Locate the cell with the specified text and output its (X, Y) center coordinate. 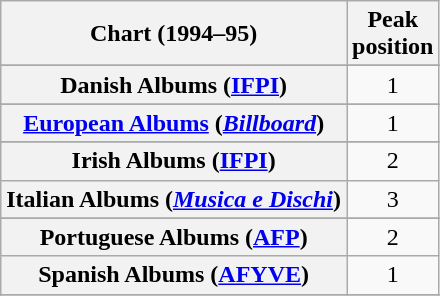
Portuguese Albums (AFP) (174, 237)
Danish Albums (IFPI) (174, 85)
European Albums (Billboard) (174, 123)
Spanish Albums (AFYVE) (174, 275)
3 (393, 199)
Irish Albums (IFPI) (174, 161)
Italian Albums (Musica e Dischi) (174, 199)
Peakposition (393, 34)
Chart (1994–95) (174, 34)
